Pinpoint the cell where the given text exists, returning its [X, Y] midpoint coordinate. 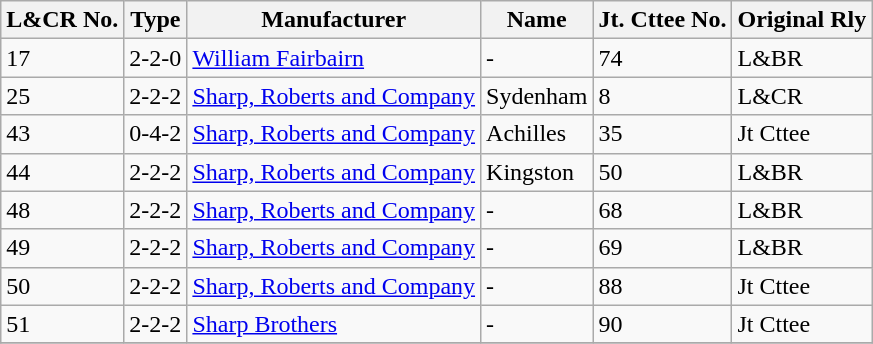
44 [62, 172]
Original Rly [802, 20]
L&CR No. [62, 20]
17 [62, 58]
0-4-2 [156, 134]
90 [662, 324]
Type [156, 20]
51 [62, 324]
48 [62, 210]
Achilles [537, 134]
Manufacturer [334, 20]
68 [662, 210]
49 [62, 248]
Kingston [537, 172]
Name [537, 20]
L&CR [802, 96]
Sydenham [537, 96]
William Fairbairn [334, 58]
25 [62, 96]
Sharp Brothers [334, 324]
2-2-0 [156, 58]
Jt. Cttee No. [662, 20]
74 [662, 58]
8 [662, 96]
88 [662, 286]
43 [62, 134]
69 [662, 248]
35 [662, 134]
